Detect which cell encompasses the target text, then output its (x, y) center coordinate. 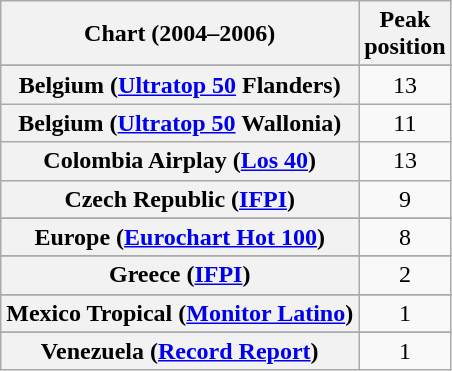
9 (405, 199)
Chart (2004–2006) (180, 34)
Venezuela (Record Report) (180, 351)
Czech Republic (IFPI) (180, 199)
Europe (Eurochart Hot 100) (180, 237)
Mexico Tropical (Monitor Latino) (180, 313)
11 (405, 123)
Belgium (Ultratop 50 Wallonia) (180, 123)
Peakposition (405, 34)
8 (405, 237)
Greece (IFPI) (180, 275)
Belgium (Ultratop 50 Flanders) (180, 85)
2 (405, 275)
Colombia Airplay (Los 40) (180, 161)
